Detect which cell encompasses the target text, then output its (X, Y) center coordinate. 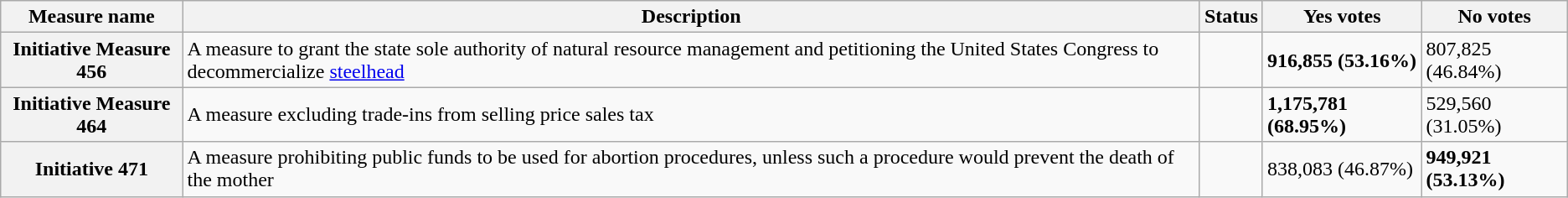
A measure excluding trade-ins from selling price sales tax (691, 114)
Yes votes (1342, 17)
Description (691, 17)
A measure prohibiting public funds to be used for abortion procedures, unless such a procedure would prevent the death of the mother (691, 169)
949,921 (53.13%) (1494, 169)
916,855 (53.16%) (1342, 60)
807,825 (46.84%) (1494, 60)
838,083 (46.87%) (1342, 169)
Measure name (92, 17)
A measure to grant the state sole authority of natural resource management and petitioning the United States Congress to decommercialize steelhead (691, 60)
Initiative Measure 464 (92, 114)
529,560 (31.05%) (1494, 114)
No votes (1494, 17)
Initiative Measure 456 (92, 60)
Initiative 471 (92, 169)
1,175,781 (68.95%) (1342, 114)
Status (1231, 17)
